Extract the [X, Y] coordinate from the center of the cell holding the provided text.  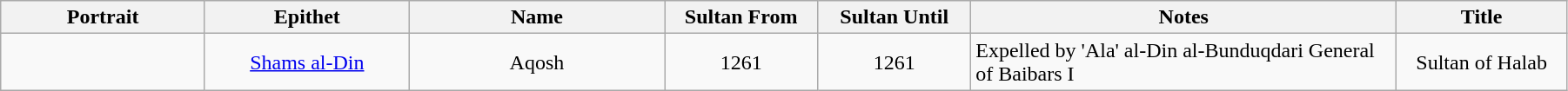
Title [1482, 17]
Aqosh [536, 62]
Name [536, 17]
Sultan From [741, 17]
Expelled by 'Ala' al-Din al-Bunduqdari General of Baibars I [1183, 62]
Shams al-Din [306, 62]
Notes [1183, 17]
Portrait [103, 17]
Epithet [306, 17]
Sultan Until [895, 17]
Sultan of Halab [1482, 62]
